Locate the cell with the specified text and output its [x, y] center coordinate. 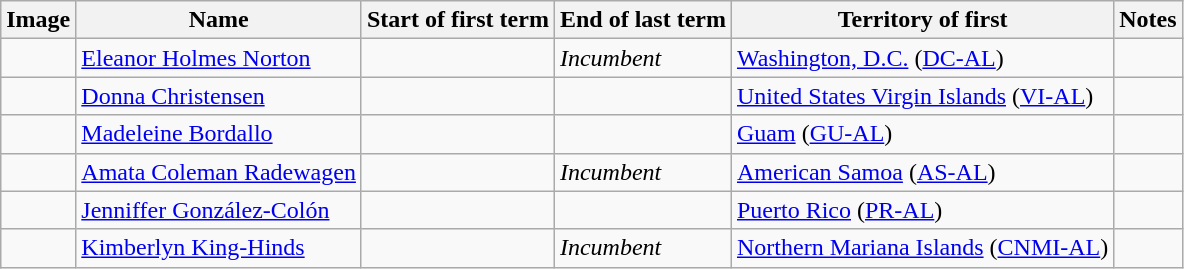
Territory of first [922, 20]
Puerto Rico (PR-AL) [922, 210]
End of last term [642, 20]
Image [38, 20]
Madeleine Bordallo [219, 134]
Amata Coleman Radewagen [219, 172]
American Samoa (AS-AL) [922, 172]
Donna Christensen [219, 96]
Eleanor Holmes Norton [219, 58]
Name [219, 20]
Kimberlyn King-Hinds [219, 248]
Jenniffer González-Colón [219, 210]
Start of first term [458, 20]
Notes [1148, 20]
Northern Mariana Islands (CNMI-AL) [922, 248]
Guam (GU-AL) [922, 134]
United States Virgin Islands (VI-AL) [922, 96]
Washington, D.C. (DC-AL) [922, 58]
